Detect which cell encompasses the target text, then output its (x, y) center coordinate. 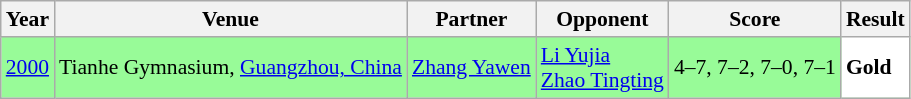
2000 (28, 68)
4–7, 7–2, 7–0, 7–1 (755, 68)
Partner (472, 19)
Opponent (602, 19)
Result (876, 19)
Gold (876, 68)
Score (755, 19)
Venue (230, 19)
Year (28, 19)
Zhang Yawen (472, 68)
Tianhe Gymnasium, Guangzhou, China (230, 68)
Li Yujia Zhao Tingting (602, 68)
